Provide the (X, Y) coordinate of the cell's center where the given text is located.  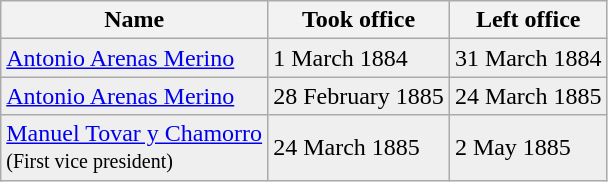
1 March 1884 (359, 58)
Took office (359, 20)
28 February 1885 (359, 96)
Manuel Tovar y Chamorro(First vice president) (134, 148)
2 May 1885 (528, 148)
Left office (528, 20)
31 March 1884 (528, 58)
Name (134, 20)
